Locate the cell with the specified text and output its (X, Y) center coordinate. 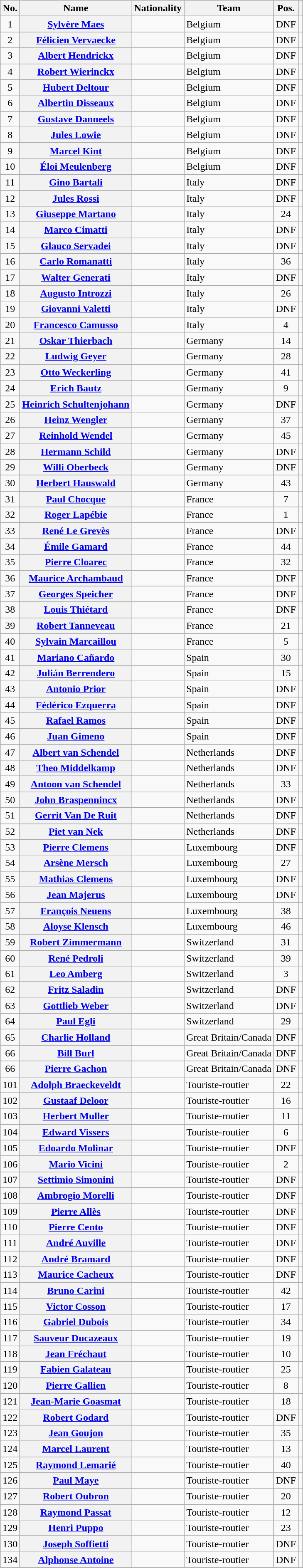
Julián Berrendero (76, 673)
Arsène Mersch (76, 863)
Jean-Marie Goasmat (76, 1401)
113 (10, 1275)
124 (10, 1449)
Pierre Cento (76, 1227)
Pierre Allès (76, 1212)
Mathias Clemens (76, 879)
64 (10, 1021)
Georges Speicher (76, 594)
Gottlieb Weber (76, 1006)
Charlie Holland (76, 1037)
Mariano Cañardo (76, 657)
Jean Goujon (76, 1433)
Éloi Meulenberg (76, 166)
Gustaaf Deloor (76, 1101)
Willi Oberbeck (76, 467)
Antonio Prior (76, 689)
52 (10, 831)
110 (10, 1227)
Robert Oubron (76, 1496)
109 (10, 1212)
Paul Egli (76, 1021)
Walter Generati (76, 277)
128 (10, 1512)
Fritz Saladin (76, 990)
Gino Bartali (76, 182)
Pierre Cloarec (76, 562)
Antoon van Schendel (76, 784)
Rafael Ramos (76, 721)
Roger Lapébie (76, 515)
Pierre Gallien (76, 1385)
50 (10, 800)
58 (10, 926)
Gabriel Dubois (76, 1322)
Louis Thiétard (76, 610)
John Braspennincx (76, 800)
102 (10, 1101)
Pierre Gachon (76, 1069)
61 (10, 974)
59 (10, 942)
Marcel Kint (76, 151)
55 (10, 879)
Pierre Clemens (76, 847)
Fédérico Ezquerra (76, 705)
Herbert Hauswald (76, 483)
Pos. (286, 8)
65 (10, 1037)
Joseph Soffietti (76, 1544)
107 (10, 1180)
Giuseppe Martano (76, 214)
Victor Cosson (76, 1306)
60 (10, 958)
116 (10, 1322)
Leo Amberg (76, 974)
Fabien Galateau (76, 1370)
117 (10, 1338)
48 (10, 768)
49 (10, 784)
123 (10, 1433)
126 (10, 1481)
René Pedroli (76, 958)
63 (10, 1006)
Juan Gimeno (76, 737)
Heinrich Schultenjohann (76, 404)
111 (10, 1243)
Settimio Simonini (76, 1180)
Robert Wierinckx (76, 72)
André Bramard (76, 1259)
Jean Fréchaut (76, 1354)
Carlo Romanatti (76, 262)
No. (10, 8)
Robert Godard (76, 1417)
Robert Zimmermann (76, 942)
101 (10, 1085)
125 (10, 1464)
119 (10, 1370)
Name (76, 8)
Team (229, 8)
104 (10, 1132)
120 (10, 1385)
129 (10, 1528)
Sauveur Ducazeaux (76, 1338)
Albertin Disseaux (76, 103)
Bruno Carini (76, 1291)
57 (10, 910)
Félicien Vervaecke (76, 40)
Theo Middelkamp (76, 768)
François Neuens (76, 910)
Albert Hendrickx (76, 56)
Marcel Laurent (76, 1449)
Mario Vicini (76, 1164)
Paul Chocque (76, 499)
62 (10, 990)
108 (10, 1195)
Glauco Servadei (76, 246)
Hubert Deltour (76, 87)
Raymond Passat (76, 1512)
Jules Rossi (76, 198)
Nationality (158, 8)
Raymond Lemarié (76, 1464)
Erich Bautz (76, 388)
Giovanni Valetti (76, 309)
Gustave Danneels (76, 119)
Jean Majerus (76, 895)
127 (10, 1496)
Ambrogio Morelli (76, 1195)
André Auville (76, 1243)
Edoardo Molinar (76, 1148)
Émile Gamard (76, 547)
Henri Puppo (76, 1528)
Herbert Muller (76, 1116)
53 (10, 847)
106 (10, 1164)
Paul Maye (76, 1481)
134 (10, 1560)
Maurice Cacheux (76, 1275)
47 (10, 752)
122 (10, 1417)
114 (10, 1291)
Adolph Braeckeveldt (76, 1085)
Oskar Thierbach (76, 341)
Reinhold Wendel (76, 435)
Piet van Nek (76, 831)
Sylvain Marcaillou (76, 641)
Otto Weckerling (76, 372)
Maurice Archambaud (76, 578)
Marco Cimatti (76, 230)
Aloyse Klensch (76, 926)
Albert van Schendel (76, 752)
112 (10, 1259)
René Le Grevès (76, 531)
130 (10, 1544)
Hermann Schild (76, 451)
Robert Tanneveau (76, 626)
Augusto Introzzi (76, 293)
Alphonse Antoine (76, 1560)
Heinz Wengler (76, 420)
105 (10, 1148)
Edward Vissers (76, 1132)
121 (10, 1401)
Ludwig Geyer (76, 356)
118 (10, 1354)
56 (10, 895)
54 (10, 863)
Gerrit Van De Ruit (76, 816)
Sylvère Maes (76, 24)
Jules Lowie (76, 135)
Bill Burl (76, 1053)
115 (10, 1306)
Francesco Camusso (76, 325)
103 (10, 1116)
51 (10, 816)
